Find where the given text appears and provide that cell's center as [X, Y] coordinate. 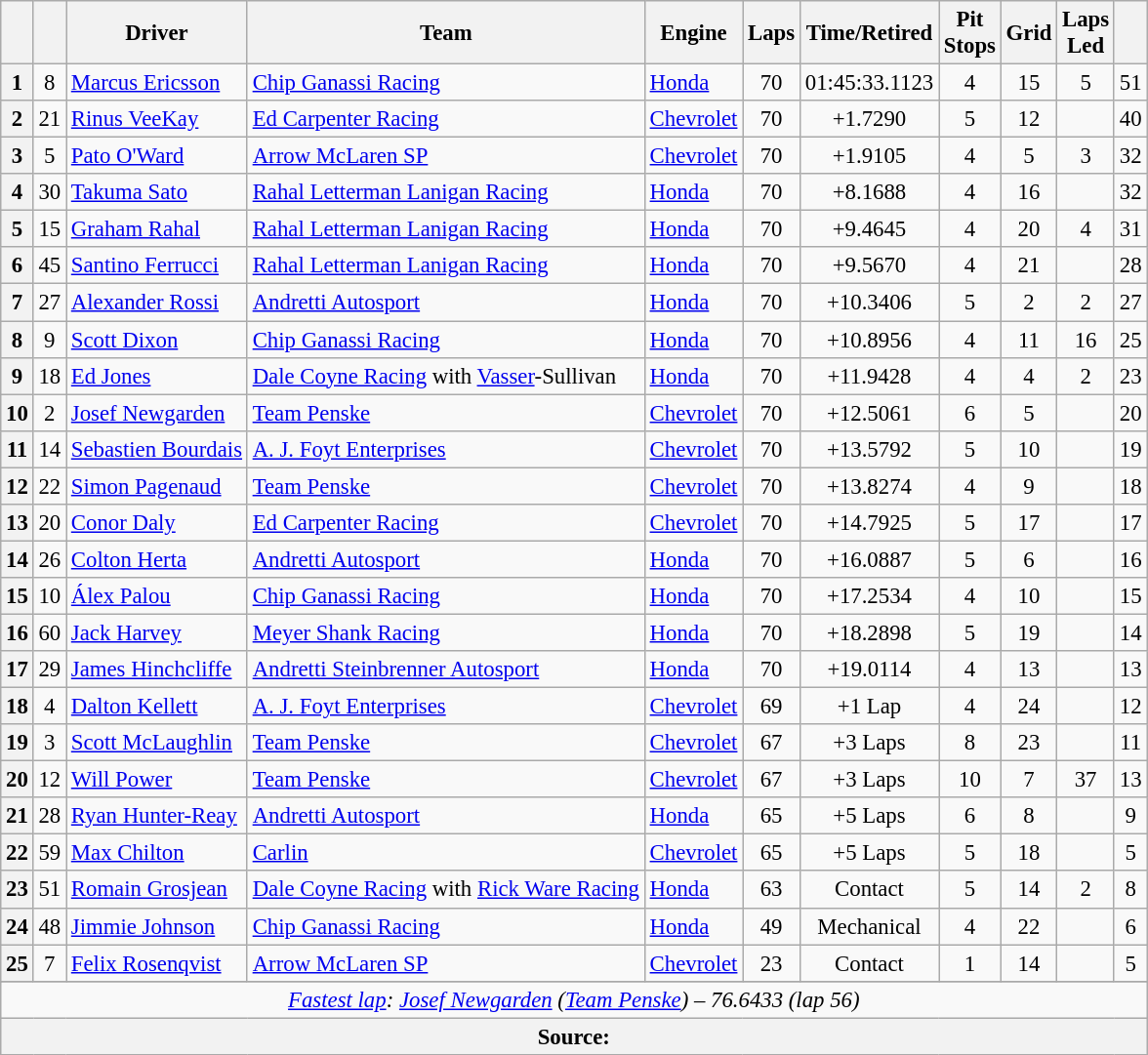
+18.2898 [869, 632]
Romain Grosjean [157, 890]
Ed Jones [157, 376]
Grid [1029, 33]
Rinus VeeKay [157, 119]
63 [771, 890]
Dale Coyne Racing with Rick Ware Racing [445, 890]
Mechanical [869, 926]
Andretti Steinbrenner Autosport [445, 670]
Dale Coyne Racing with Vasser-Sullivan [445, 376]
+11.9428 [869, 376]
+12.5061 [869, 413]
Ryan Hunter-Reay [157, 816]
+9.5670 [869, 266]
Fastest lap: Josef Newgarden (Team Penske) – 76.6433 (lap 56) [574, 999]
+9.4645 [869, 229]
Dalton Kellett [157, 707]
Will Power [157, 780]
Jimmie Johnson [157, 926]
+8.1688 [869, 192]
Carlin [445, 853]
LapsLed [1086, 33]
Driver [157, 33]
49 [771, 926]
37 [1086, 780]
+1 Lap [869, 707]
PitStops [970, 33]
+13.8274 [869, 486]
+10.8956 [869, 340]
+17.2534 [869, 596]
Time/Retired [869, 33]
+1.9105 [869, 156]
Alexander Rossi [157, 303]
Santino Ferrucci [157, 266]
Álex Palou [157, 596]
Pato O'Ward [157, 156]
Jack Harvey [157, 632]
James Hinchcliffe [157, 670]
60 [49, 632]
Felix Rosenqvist [157, 963]
Marcus Ericsson [157, 83]
Takuma Sato [157, 192]
+13.5792 [869, 449]
+1.7290 [869, 119]
+16.0887 [869, 559]
Colton Herta [157, 559]
Source: [574, 1036]
40 [1130, 119]
Meyer Shank Racing [445, 632]
45 [49, 266]
31 [1130, 229]
Sebastien Bourdais [157, 449]
Graham Rahal [157, 229]
+14.7925 [869, 523]
Simon Pagenaud [157, 486]
Team [445, 33]
Scott Dixon [157, 340]
30 [49, 192]
26 [49, 559]
Conor Daly [157, 523]
48 [49, 926]
Scott McLaughlin [157, 743]
29 [49, 670]
Laps [771, 33]
Josef Newgarden [157, 413]
+19.0114 [869, 670]
+10.3406 [869, 303]
59 [49, 853]
Engine [693, 33]
69 [771, 707]
01:45:33.1123 [869, 83]
Max Chilton [157, 853]
